Determine the [X, Y] coordinate at the center of the cell enclosing the given text.  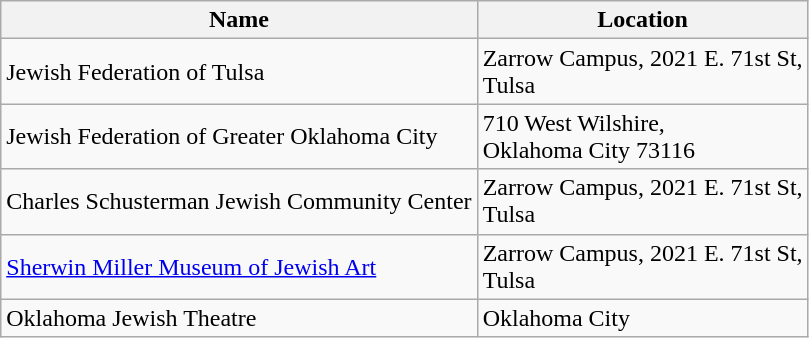
Oklahoma Jewish Theatre [239, 318]
Name [239, 20]
Jewish Federation of Tulsa [239, 72]
Sherwin Miller Museum of Jewish Art [239, 266]
Jewish Federation of Greater Oklahoma City [239, 136]
Location [642, 20]
710 West Wilshire,Oklahoma City 73116 [642, 136]
Charles Schusterman Jewish Community Center [239, 202]
Oklahoma City [642, 318]
